Return the [X, Y] coordinate for the center point of the cell that contains the specified text.  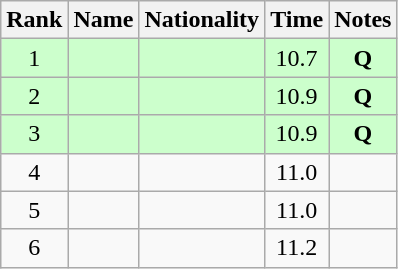
5 [34, 210]
Name [104, 20]
11.2 [297, 248]
1 [34, 58]
3 [34, 134]
Time [297, 20]
Notes [363, 20]
Nationality [202, 20]
6 [34, 248]
10.7 [297, 58]
Rank [34, 20]
2 [34, 96]
4 [34, 172]
